For the text-containing cell, return its midpoint in [X, Y] coordinate format. 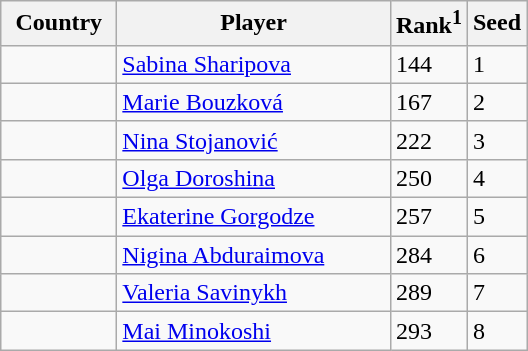
3 [496, 140]
Nigina Abduraimova [254, 255]
4 [496, 178]
Country [59, 24]
6 [496, 255]
1 [496, 64]
Nina Stojanović [254, 140]
Rank1 [428, 24]
257 [428, 217]
Ekaterine Gorgodze [254, 217]
2 [496, 102]
Sabina Sharipova [254, 64]
222 [428, 140]
7 [496, 293]
5 [496, 217]
Olga Doroshina [254, 178]
167 [428, 102]
284 [428, 255]
Mai Minokoshi [254, 331]
8 [496, 331]
Valeria Savinykh [254, 293]
144 [428, 64]
293 [428, 331]
Player [254, 24]
250 [428, 178]
Seed [496, 24]
Marie Bouzková [254, 102]
289 [428, 293]
